Search for the cell housing the specified text and yield its (X, Y) center coordinate. 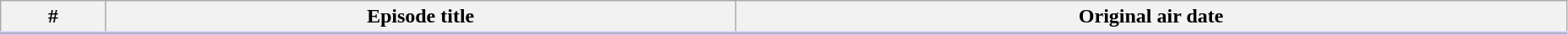
Episode title (420, 17)
Original air date (1150, 17)
# (53, 17)
